Output the [X, Y] coordinate of the center of the cell containing the given text.  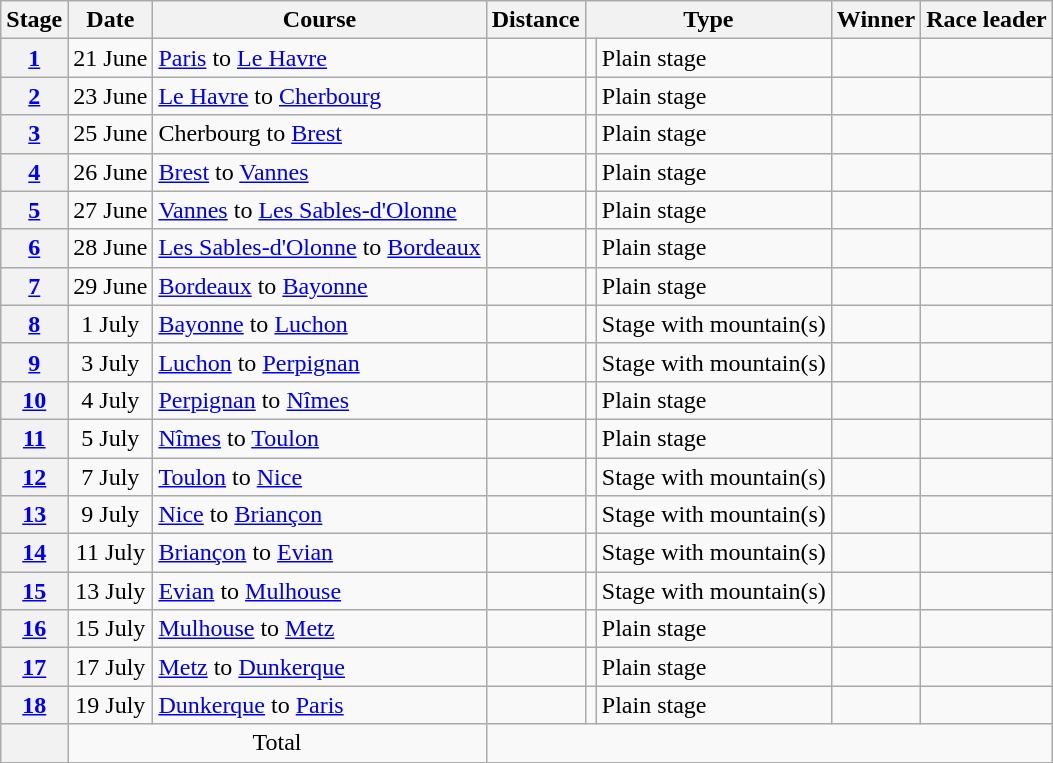
25 June [110, 134]
29 June [110, 286]
2 [34, 96]
13 [34, 515]
Nice to Briançon [320, 515]
14 [34, 553]
Le Havre to Cherbourg [320, 96]
Bayonne to Luchon [320, 324]
17 July [110, 667]
7 July [110, 477]
15 July [110, 629]
Distance [536, 20]
Winner [876, 20]
Stage [34, 20]
Dunkerque to Paris [320, 705]
Nîmes to Toulon [320, 438]
9 July [110, 515]
Race leader [987, 20]
26 June [110, 172]
21 June [110, 58]
Evian to Mulhouse [320, 591]
10 [34, 400]
Les Sables-d'Olonne to Bordeaux [320, 248]
17 [34, 667]
4 [34, 172]
11 [34, 438]
23 June [110, 96]
6 [34, 248]
Total [277, 743]
1 July [110, 324]
Bordeaux to Bayonne [320, 286]
12 [34, 477]
11 July [110, 553]
3 [34, 134]
7 [34, 286]
Type [708, 20]
Perpignan to Nîmes [320, 400]
16 [34, 629]
Paris to Le Havre [320, 58]
28 June [110, 248]
8 [34, 324]
Toulon to Nice [320, 477]
18 [34, 705]
5 [34, 210]
15 [34, 591]
Luchon to Perpignan [320, 362]
Course [320, 20]
Metz to Dunkerque [320, 667]
4 July [110, 400]
3 July [110, 362]
27 June [110, 210]
5 July [110, 438]
9 [34, 362]
13 July [110, 591]
19 July [110, 705]
Briançon to Evian [320, 553]
1 [34, 58]
Date [110, 20]
Mulhouse to Metz [320, 629]
Cherbourg to Brest [320, 134]
Brest to Vannes [320, 172]
Vannes to Les Sables-d'Olonne [320, 210]
